Return the [X, Y] coordinate for the center point of the cell that contains the specified text.  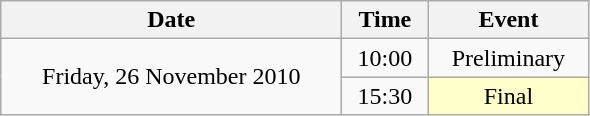
Date [172, 20]
Friday, 26 November 2010 [172, 77]
Final [508, 96]
Preliminary [508, 58]
Time [385, 20]
15:30 [385, 96]
Event [508, 20]
10:00 [385, 58]
